Locate the cell with the specified text and output its [X, Y] center coordinate. 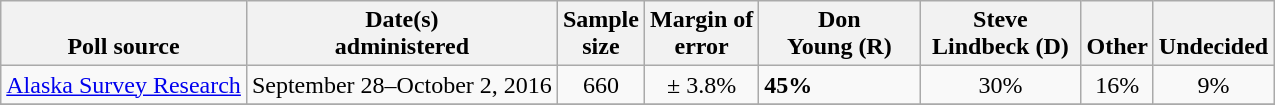
Poll source [124, 34]
9% [1213, 85]
30% [1000, 85]
± 3.8% [701, 85]
September 28–October 2, 2016 [402, 85]
16% [1117, 85]
Other [1117, 34]
SteveLindbeck (D) [1000, 34]
Alaska Survey Research [124, 85]
DonYoung (R) [840, 34]
Date(s)administered [402, 34]
Undecided [1213, 34]
45% [840, 85]
660 [600, 85]
Margin oferror [701, 34]
Samplesize [600, 34]
